Return the (X, Y) coordinate for the center point of the cell that contains the specified text.  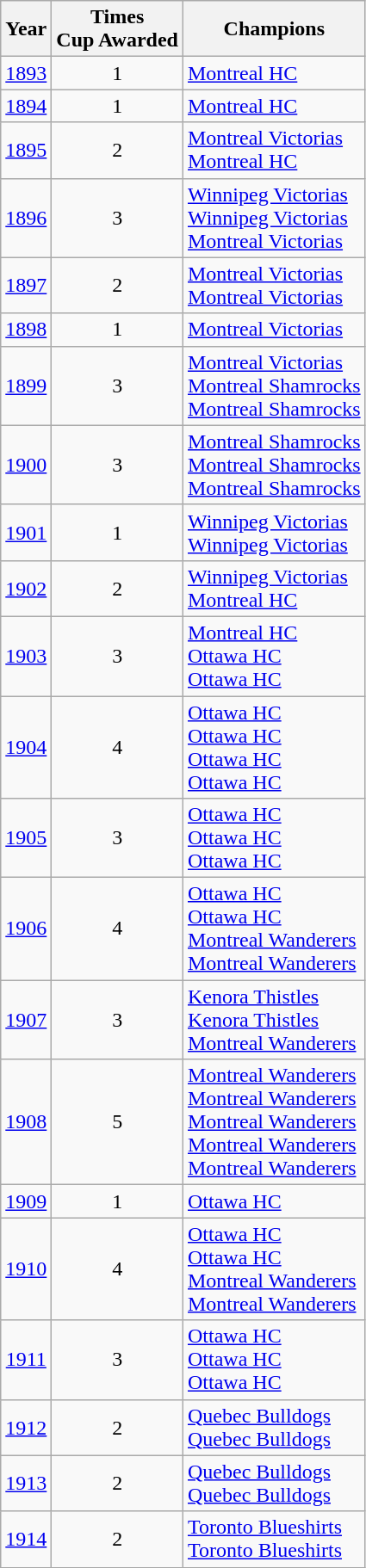
1904 (26, 747)
1893 (26, 73)
1914 (26, 1539)
Ottawa HC (274, 1201)
1901 (26, 532)
1912 (26, 1427)
Winnipeg Victorias Winnipeg Victorias (274, 532)
1907 (26, 1020)
Toronto Blueshirts Toronto Blueshirts (274, 1539)
Montreal Victorias Montreal HC (274, 150)
1911 (26, 1360)
Montreal HC Ottawa HC Ottawa HC (274, 656)
TimesCup Awarded (117, 29)
1897 (26, 286)
Montreal Victorias Montreal Shamrocks Montreal Shamrocks (274, 386)
1894 (26, 106)
1909 (26, 1201)
1902 (26, 589)
1900 (26, 465)
1899 (26, 386)
1898 (26, 330)
1913 (26, 1484)
1906 (26, 929)
1908 (26, 1122)
1896 (26, 218)
1910 (26, 1269)
1895 (26, 150)
Kenora Thistles Kenora Thistles Montreal Wanderers (274, 1020)
Winnipeg Victorias Montreal HC (274, 589)
Year (26, 29)
5 (117, 1122)
Montreal Victorias Montreal Victorias (274, 286)
Champions (274, 29)
1905 (26, 838)
Montreal Victorias (274, 330)
Ottawa HC Ottawa HC Ottawa HC Ottawa HC (274, 747)
1903 (26, 656)
Winnipeg Victorias Winnipeg Victorias Montreal Victorias (274, 218)
Montreal Wanderers Montreal Wanderers Montreal Wanderers Montreal Wanderers Montreal Wanderers (274, 1122)
Montreal Shamrocks Montreal Shamrocks Montreal Shamrocks (274, 465)
